For the text-containing cell, return its midpoint in [x, y] coordinate format. 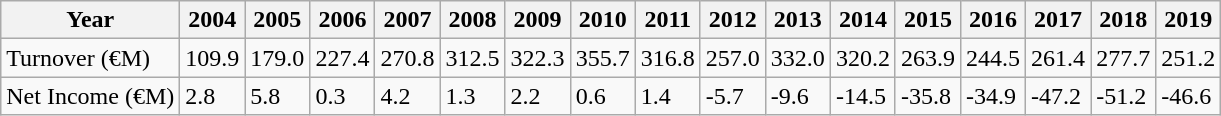
Year [90, 20]
312.5 [472, 58]
-34.9 [994, 96]
Turnover (€M) [90, 58]
Net Income (€M) [90, 96]
2010 [602, 20]
0.6 [602, 96]
270.8 [408, 58]
-35.8 [928, 96]
322.3 [538, 58]
179.0 [278, 58]
2015 [928, 20]
2009 [538, 20]
227.4 [342, 58]
-46.6 [1188, 96]
277.7 [1124, 58]
2013 [798, 20]
-47.2 [1058, 96]
109.9 [212, 58]
332.0 [798, 58]
2011 [668, 20]
2017 [1058, 20]
257.0 [732, 58]
0.3 [342, 96]
2012 [732, 20]
355.7 [602, 58]
5.8 [278, 96]
1.4 [668, 96]
2016 [994, 20]
2006 [342, 20]
263.9 [928, 58]
2018 [1124, 20]
-9.6 [798, 96]
2005 [278, 20]
2008 [472, 20]
-5.7 [732, 96]
2007 [408, 20]
261.4 [1058, 58]
-14.5 [862, 96]
2004 [212, 20]
-51.2 [1124, 96]
2019 [1188, 20]
251.2 [1188, 58]
244.5 [994, 58]
1.3 [472, 96]
316.8 [668, 58]
4.2 [408, 96]
2014 [862, 20]
320.2 [862, 58]
2.8 [212, 96]
2.2 [538, 96]
